From the cell containing the given text, extract its center point as [x, y] coordinate. 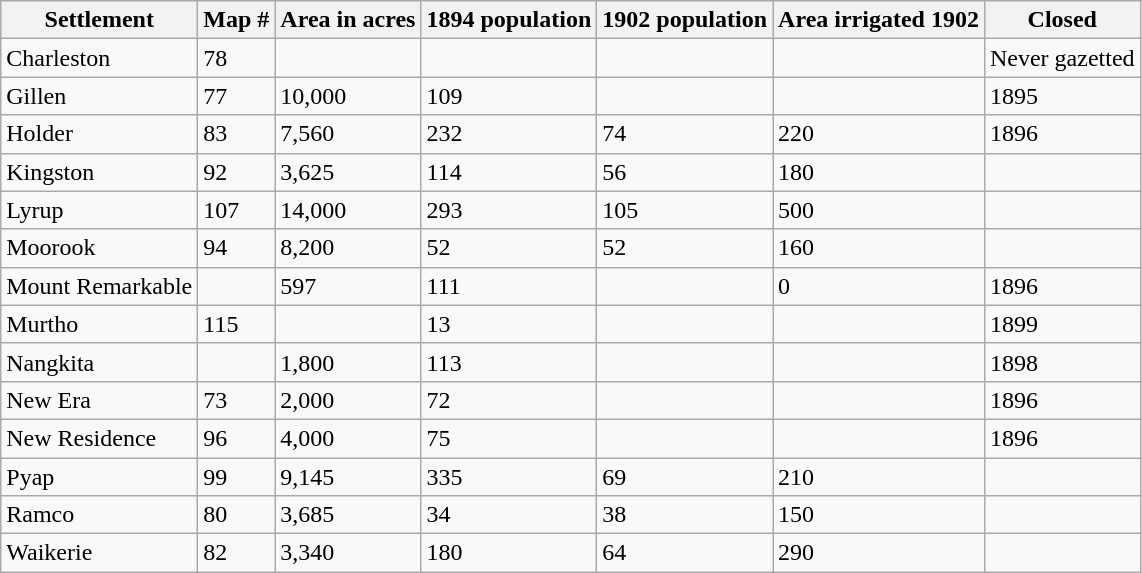
1895 [1062, 96]
96 [236, 438]
64 [685, 553]
72 [509, 400]
105 [685, 210]
1899 [1062, 324]
Area irrigated 1902 [879, 20]
114 [509, 172]
82 [236, 553]
160 [879, 248]
3,340 [348, 553]
7,560 [348, 134]
109 [509, 96]
80 [236, 515]
335 [509, 477]
9,145 [348, 477]
New Residence [100, 438]
3,625 [348, 172]
Pyap [100, 477]
107 [236, 210]
220 [879, 134]
Moorook [100, 248]
500 [879, 210]
92 [236, 172]
77 [236, 96]
Waikerie [100, 553]
290 [879, 553]
Mount Remarkable [100, 286]
1898 [1062, 362]
56 [685, 172]
113 [509, 362]
94 [236, 248]
14,000 [348, 210]
38 [685, 515]
Lyrup [100, 210]
75 [509, 438]
78 [236, 58]
293 [509, 210]
8,200 [348, 248]
10,000 [348, 96]
Charleston [100, 58]
Nangkita [100, 362]
Murtho [100, 324]
Gillen [100, 96]
Ramco [100, 515]
73 [236, 400]
13 [509, 324]
74 [685, 134]
1894 population [509, 20]
150 [879, 515]
Never gazetted [1062, 58]
111 [509, 286]
597 [348, 286]
232 [509, 134]
2,000 [348, 400]
210 [879, 477]
0 [879, 286]
83 [236, 134]
3,685 [348, 515]
Closed [1062, 20]
Holder [100, 134]
Area in acres [348, 20]
99 [236, 477]
1,800 [348, 362]
Settlement [100, 20]
69 [685, 477]
New Era [100, 400]
1902 population [685, 20]
Kingston [100, 172]
34 [509, 515]
115 [236, 324]
Map # [236, 20]
4,000 [348, 438]
